Determine the (x, y) coordinate at the center of the cell enclosing the given text.  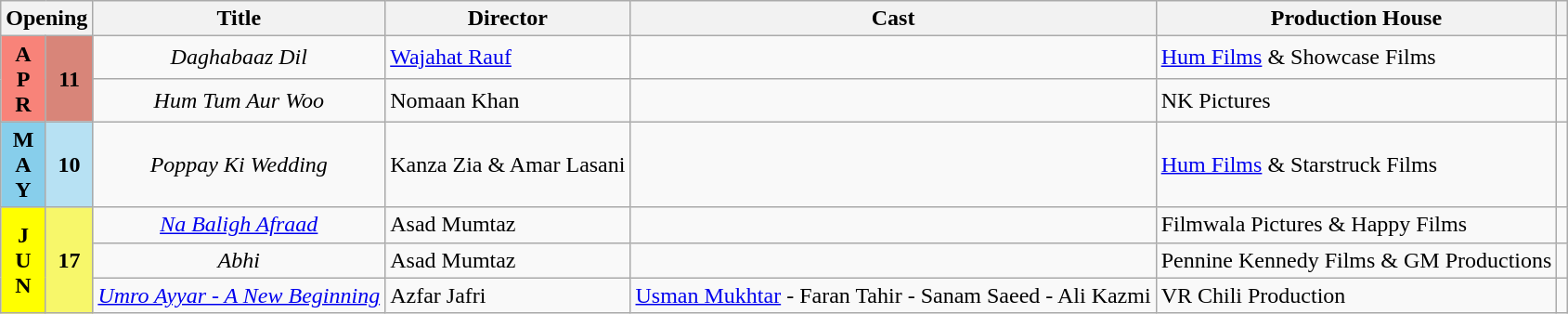
Nomaan Khan (508, 100)
Poppay Ki Wedding (240, 164)
Pennine Kennedy Films & GM Productions (1356, 260)
Kanza Zia & Amar Lasani (508, 164)
Filmwala Pictures & Happy Films (1356, 225)
Opening (46, 19)
Production House (1356, 19)
Abhi (240, 260)
Wajahat Rauf (508, 58)
Daghabaaz Dil (240, 58)
Title (240, 19)
Azfar Jafri (508, 295)
VR Chili Production (1356, 295)
Director (508, 19)
Hum Films & Starstruck Films (1356, 164)
Umro Ayyar - A New Beginning (240, 295)
Usman Mukhtar - Faran Tahir - Sanam Saeed - Ali Kazmi (893, 295)
NK Pictures (1356, 100)
Na Baligh Afraad (240, 225)
Cast (893, 19)
17 (69, 260)
APR (24, 79)
MAY (24, 164)
Hum Films & Showcase Films (1356, 58)
Hum Tum Aur Woo (240, 100)
J U N (24, 260)
10 (69, 164)
11 (69, 79)
